Locate the cell with the specified text and output its [x, y] center coordinate. 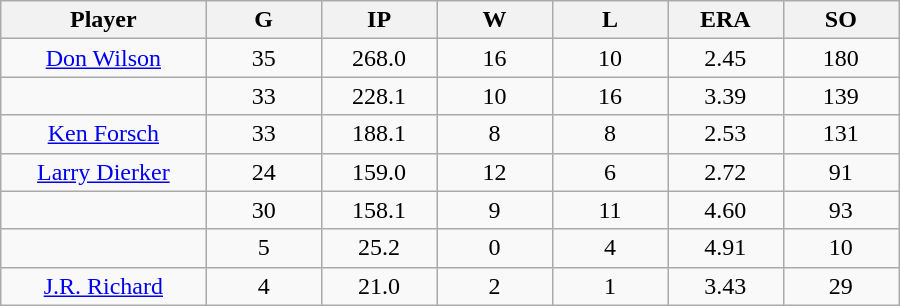
12 [494, 172]
2.53 [726, 134]
29 [840, 286]
1 [610, 286]
91 [840, 172]
L [610, 20]
30 [264, 210]
ERA [726, 20]
268.0 [378, 58]
35 [264, 58]
6 [610, 172]
0 [494, 248]
158.1 [378, 210]
139 [840, 96]
159.0 [378, 172]
Ken Forsch [104, 134]
131 [840, 134]
2.45 [726, 58]
Don Wilson [104, 58]
228.1 [378, 96]
3.39 [726, 96]
4.60 [726, 210]
IP [378, 20]
2 [494, 286]
W [494, 20]
21.0 [378, 286]
5 [264, 248]
24 [264, 172]
9 [494, 210]
SO [840, 20]
J.R. Richard [104, 286]
G [264, 20]
25.2 [378, 248]
3.43 [726, 286]
188.1 [378, 134]
11 [610, 210]
Larry Dierker [104, 172]
180 [840, 58]
4.91 [726, 248]
2.72 [726, 172]
93 [840, 210]
Player [104, 20]
